From the cell containing the given text, extract its center point as (x, y) coordinate. 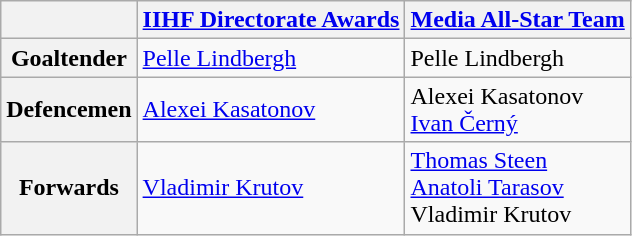
Alexei Kasatonov (271, 110)
Goaltender (69, 58)
IIHF Directorate Awards (271, 20)
Forwards (69, 188)
Alexei Kasatonov Ivan Černý (518, 110)
Defencemen (69, 110)
Media All-Star Team (518, 20)
Vladimir Krutov (271, 188)
Thomas Steen Anatoli Tarasov Vladimir Krutov (518, 188)
